Determine the (X, Y) coordinate at the center of the cell enclosing the given text.  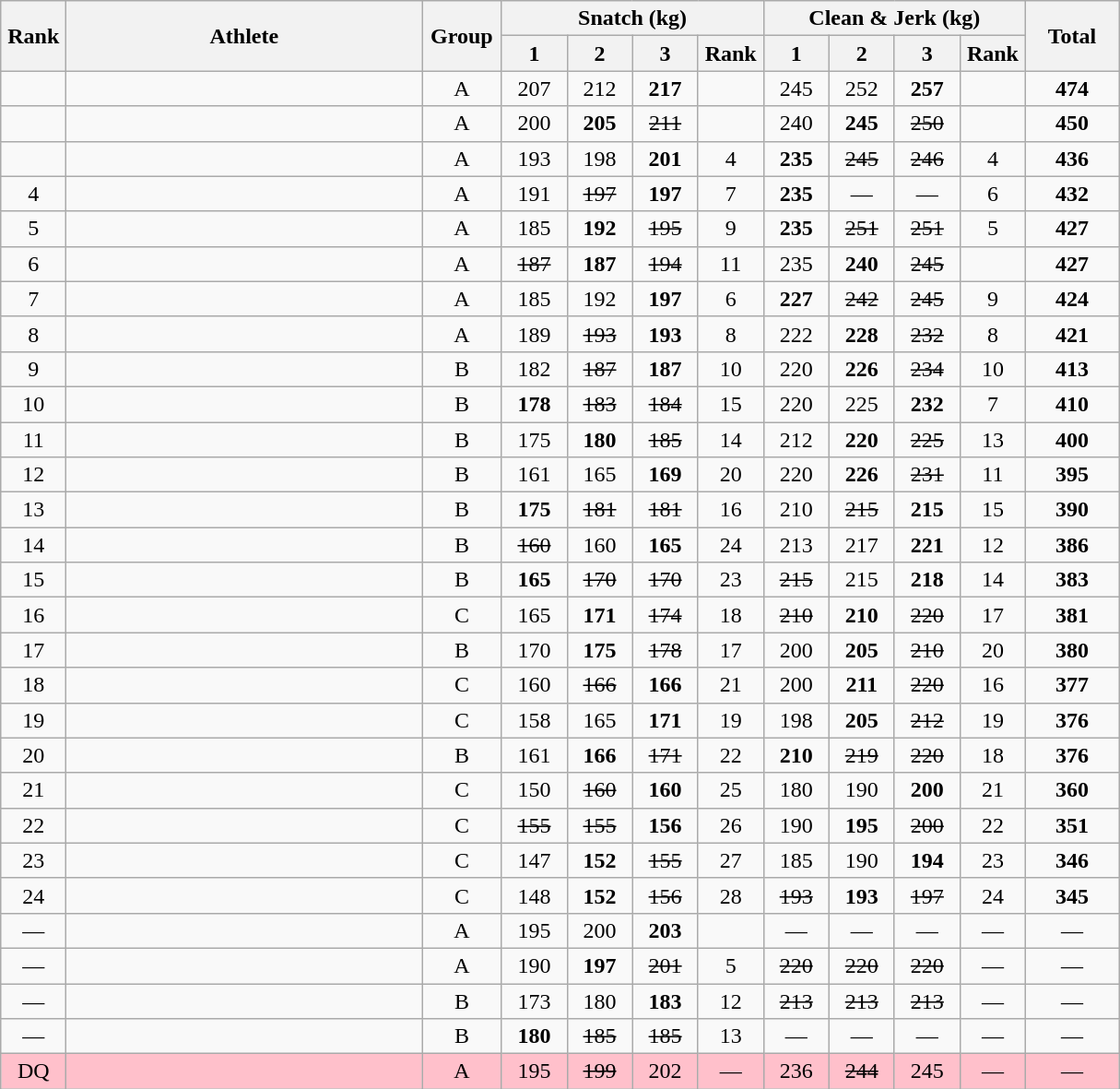
207 (535, 89)
191 (535, 194)
228 (861, 334)
450 (1071, 124)
250 (927, 124)
360 (1071, 790)
184 (666, 404)
218 (927, 580)
242 (861, 299)
158 (535, 720)
257 (927, 89)
150 (535, 790)
25 (730, 790)
Total (1071, 36)
219 (861, 755)
147 (535, 860)
345 (1071, 895)
377 (1071, 685)
346 (1071, 860)
432 (1071, 194)
227 (796, 299)
Athlete (244, 36)
400 (1071, 440)
421 (1071, 334)
381 (1071, 615)
383 (1071, 580)
390 (1071, 510)
189 (535, 334)
148 (535, 895)
DQ (33, 1071)
474 (1071, 89)
244 (861, 1071)
222 (796, 334)
380 (1071, 650)
199 (599, 1071)
26 (730, 825)
236 (796, 1071)
182 (535, 369)
410 (1071, 404)
203 (666, 930)
174 (666, 615)
252 (861, 89)
413 (1071, 369)
395 (1071, 475)
173 (535, 1000)
246 (927, 159)
Clean & Jerk (kg) (894, 18)
221 (927, 545)
28 (730, 895)
234 (927, 369)
231 (927, 475)
424 (1071, 299)
169 (666, 475)
Snatch (kg) (632, 18)
386 (1071, 545)
202 (666, 1071)
Group (462, 36)
27 (730, 860)
436 (1071, 159)
351 (1071, 825)
